Find where the given text appears and provide that cell's center as (X, Y) coordinate. 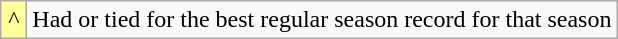
^ (14, 20)
Had or tied for the best regular season record for that season (322, 20)
